Pinpoint the cell where the given text exists, returning its [x, y] midpoint coordinate. 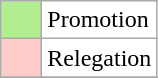
Promotion [100, 20]
Relegation [100, 58]
